Determine the (X, Y) coordinate at the center of the cell enclosing the given text.  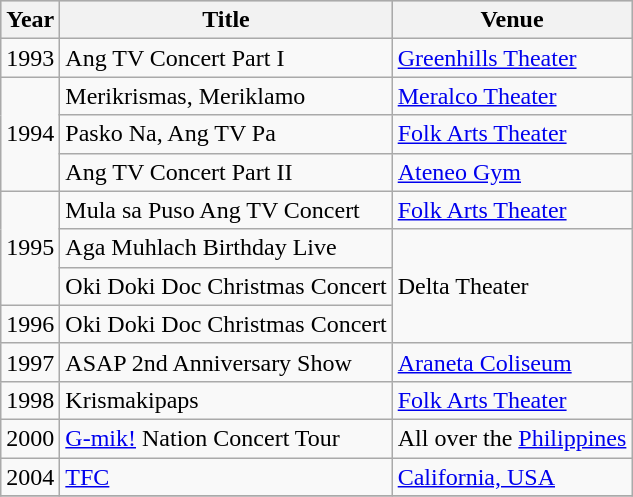
Meralco Theater (512, 96)
Venue (512, 20)
Ang TV Concert Part II (226, 172)
Ang TV Concert Part I (226, 58)
2000 (30, 438)
Title (226, 20)
1994 (30, 134)
Pasko Na, Ang TV Pa (226, 134)
G-mik! Nation Concert Tour (226, 438)
2004 (30, 477)
TFC (226, 477)
1996 (30, 324)
1995 (30, 248)
1993 (30, 58)
ASAP 2nd Anniversary Show (226, 362)
California, USA (512, 477)
Delta Theater (512, 286)
Ateneo Gym (512, 172)
Mula sa Puso Ang TV Concert (226, 210)
Krismakipaps (226, 400)
Year (30, 20)
Aga Muhlach Birthday Live (226, 248)
1998 (30, 400)
Araneta Coliseum (512, 362)
Greenhills Theater (512, 58)
Merikrismas, Meriklamo (226, 96)
All over the Philippines (512, 438)
1997 (30, 362)
